For the text-containing cell, return its midpoint in (X, Y) coordinate format. 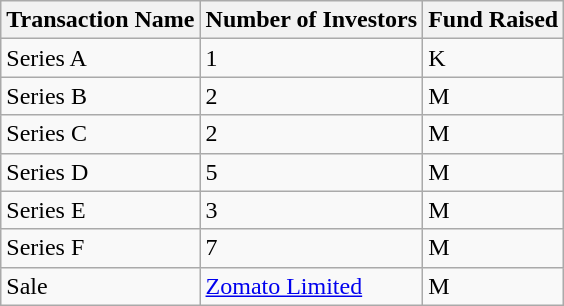
Zomato Limited (312, 286)
Transaction Name (100, 20)
Series C (100, 134)
Sale (100, 286)
Fund Raised (494, 20)
3 (312, 210)
Series F (100, 248)
Series D (100, 172)
1 (312, 58)
K (494, 58)
Series B (100, 96)
Number of Investors (312, 20)
Series E (100, 210)
Series A (100, 58)
5 (312, 172)
7 (312, 248)
